Search for the cell housing the specified text and yield its (X, Y) center coordinate. 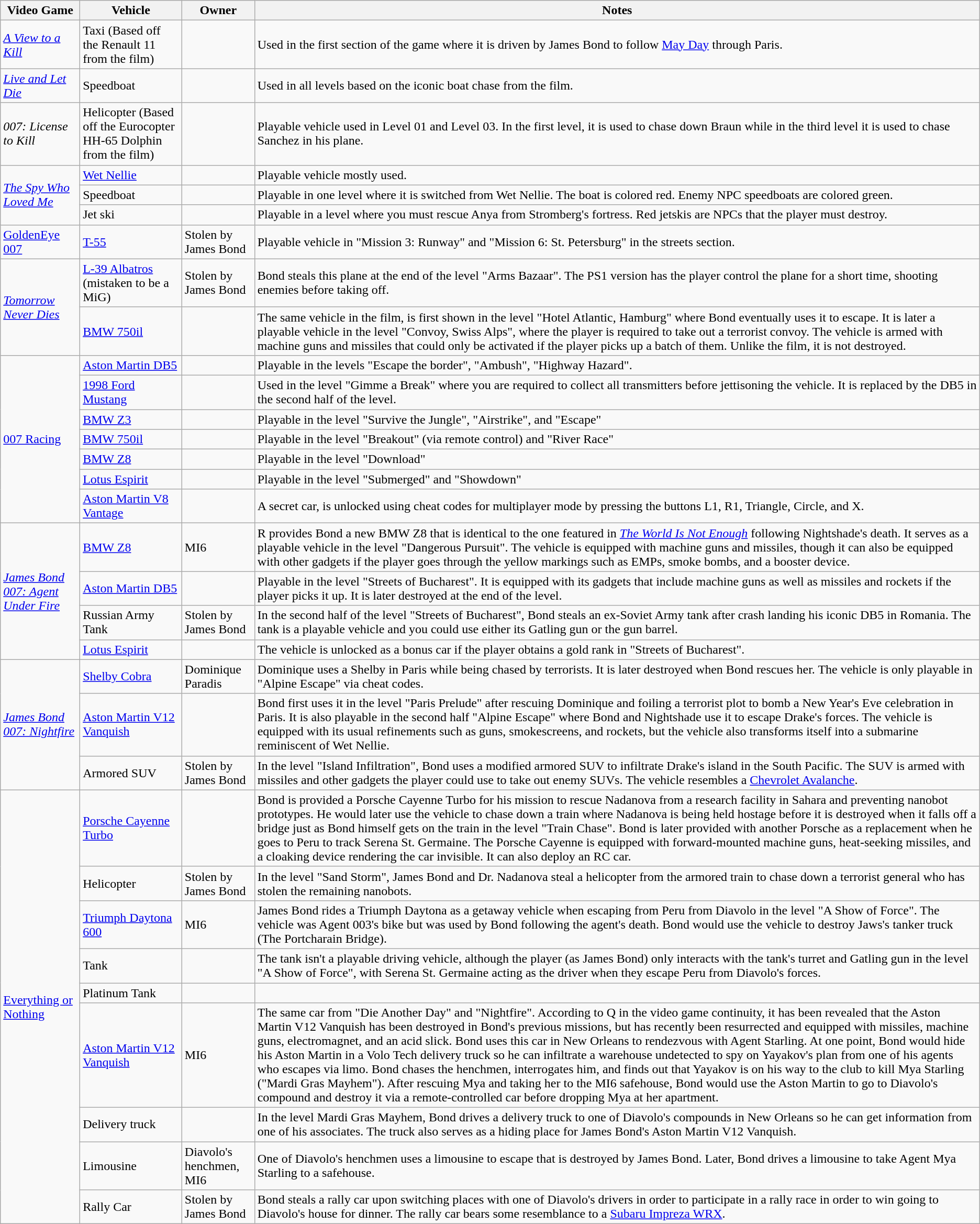
Vehicle (131, 10)
Used in the first section of the game where it is driven by James Bond to follow May Day through Paris. (617, 45)
1998 Ford Mustang (131, 392)
Aston Martin V8 Vantage (131, 506)
A secret car, is unlocked using cheat codes for multiplayer mode by pressing the buttons L1, R1, Triangle, Circle, and X. (617, 506)
James Bond 007: Agent Under Fire (40, 591)
Platinum Tank (131, 993)
Russian Army Tank (131, 622)
The vehicle is unlocked as a bonus car if the player obtains a gold rank in "Streets of Bucharest". (617, 649)
Shelby Cobra (131, 677)
Owner (218, 10)
Wet Nellie (131, 175)
Playable vehicle in "Mission 3: Runway" and "Mission 6: St. Petersburg" in the streets section. (617, 242)
Diavolo's henchmen, MI6 (218, 1166)
Playable in the level "Download" (617, 459)
Playable vehicle mostly used. (617, 175)
Taxi (Based off the Renault 11 from the film) (131, 45)
Triumph Daytona 600 (131, 924)
Helicopter (Based off the Eurocopter HH-65 Dolphin from the film) (131, 134)
Tank (131, 966)
Playable in a level where you must rescue Anya from Stromberg's fortress. Red jetskis are NPCs that the player must destroy. (617, 215)
Delivery truck (131, 1125)
James Bond 007: Nightfire (40, 725)
Notes (617, 10)
Helicopter (131, 883)
Rally Car (131, 1207)
Playable in one level where it is switched from Wet Nellie. The boat is colored red. Enemy NPC speedboats are colored green. (617, 195)
Porsche Cayenne Turbo (131, 828)
Tomorrow Never Dies (40, 307)
Playable in the level "Breakout" (via remote control) and "River Race" (617, 439)
Playable in the levels "Escape the border", "Ambush", "Highway Hazard". (617, 365)
Playable in the level "Submerged" and "Showdown" (617, 479)
Everything or Nothing (40, 1007)
L-39 Albatros (mistaken to be a MiG) (131, 283)
Jet ski (131, 215)
Dominique Paradis (218, 677)
The Spy Who Loved Me (40, 195)
A View to a Kill (40, 45)
Armored SUV (131, 773)
GoldenEye 007 (40, 242)
007 Racing (40, 439)
T-55 (131, 242)
Video Game (40, 10)
Live and Let Die (40, 86)
007: License to Kill (40, 134)
BMW Z3 (131, 420)
Playable in the level "Survive the Jungle", "Airstrike", and "Escape" (617, 420)
Limousine (131, 1166)
Used in all levels based on the iconic boat chase from the film. (617, 86)
